Find where the given text appears and provide that cell's center as (x, y) coordinate. 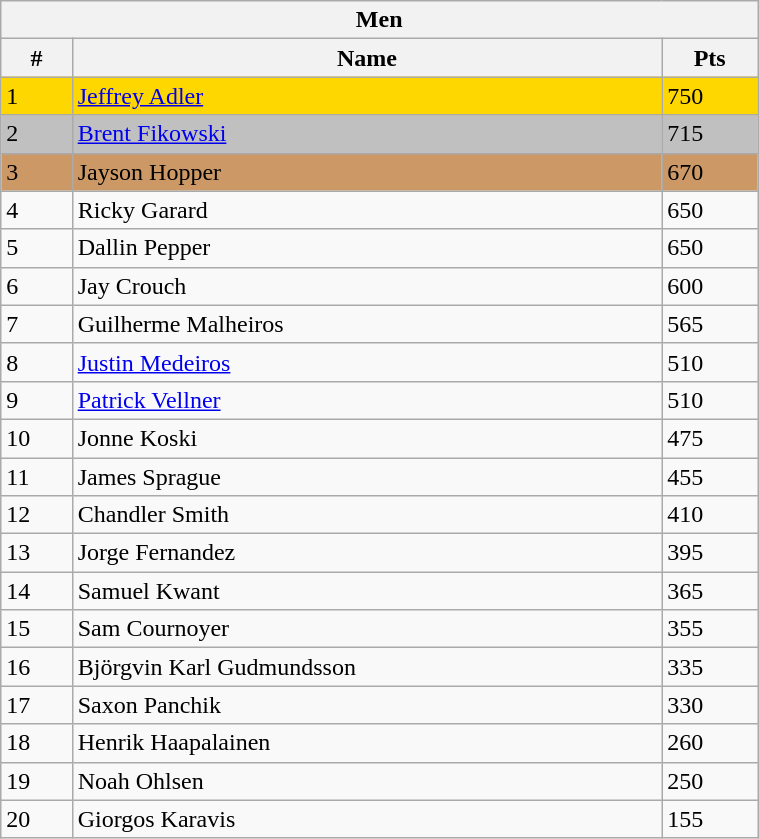
Jay Crouch (367, 286)
1 (36, 96)
750 (710, 96)
365 (710, 591)
455 (710, 477)
Jonne Koski (367, 438)
Samuel Kwant (367, 591)
11 (36, 477)
Guilherme Malheiros (367, 324)
Giorgos Karavis (367, 819)
250 (710, 781)
8 (36, 362)
17 (36, 705)
355 (710, 629)
395 (710, 553)
Jayson Hopper (367, 172)
Brent Fikowski (367, 134)
# (36, 58)
Noah Ohlsen (367, 781)
4 (36, 210)
565 (710, 324)
2 (36, 134)
Patrick Vellner (367, 400)
Justin Medeiros (367, 362)
Pts (710, 58)
670 (710, 172)
260 (710, 743)
Men (380, 20)
Sam Cournoyer (367, 629)
715 (710, 134)
10 (36, 438)
Chandler Smith (367, 515)
Henrik Haapalainen (367, 743)
18 (36, 743)
3 (36, 172)
15 (36, 629)
Ricky Garard (367, 210)
7 (36, 324)
14 (36, 591)
335 (710, 667)
330 (710, 705)
155 (710, 819)
6 (36, 286)
13 (36, 553)
Dallin Pepper (367, 248)
20 (36, 819)
600 (710, 286)
16 (36, 667)
410 (710, 515)
James Sprague (367, 477)
19 (36, 781)
Saxon Panchik (367, 705)
12 (36, 515)
5 (36, 248)
Jorge Fernandez (367, 553)
9 (36, 400)
475 (710, 438)
Name (367, 58)
Björgvin Karl Gudmundsson (367, 667)
Jeffrey Adler (367, 96)
